Pinpoint the cell where the given text exists, returning its [X, Y] midpoint coordinate. 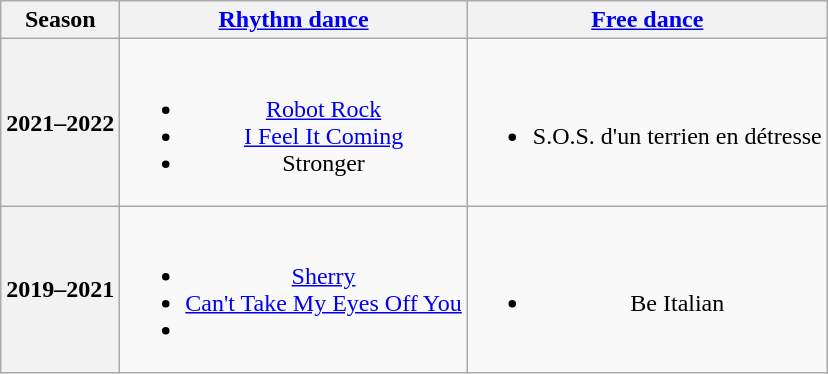
2021–2022 [60, 122]
Rhythm dance [294, 20]
Robot Rock I Feel It Coming Stronger [294, 122]
Free dance [647, 20]
S.O.S. d'un terrien en détresse [647, 122]
Season [60, 20]
2019–2021 [60, 290]
Be Italian [647, 290]
Sherry Can't Take My Eyes Off You [294, 290]
